Capture the cell that displays the provided text and extract its (x, y) central coordinate. 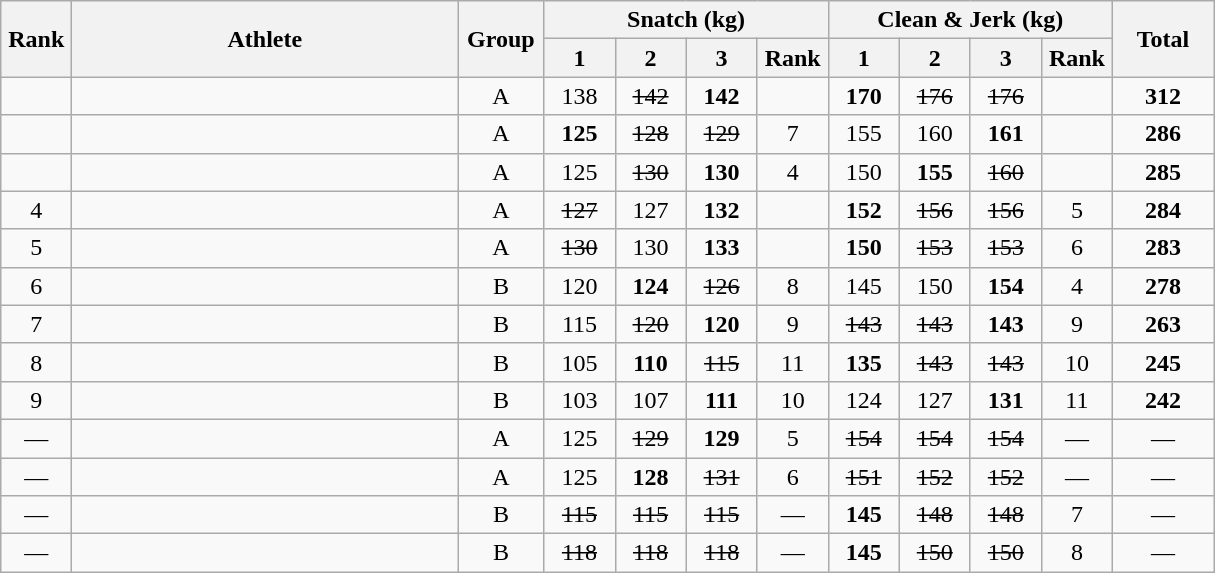
135 (864, 362)
312 (1162, 96)
Snatch (kg) (686, 20)
110 (650, 362)
151 (864, 477)
Total (1162, 39)
105 (580, 362)
283 (1162, 248)
132 (722, 210)
263 (1162, 324)
Group (501, 39)
138 (580, 96)
285 (1162, 172)
Clean & Jerk (kg) (970, 20)
284 (1162, 210)
286 (1162, 134)
103 (580, 400)
278 (1162, 286)
107 (650, 400)
Athlete (265, 39)
126 (722, 286)
161 (1006, 134)
111 (722, 400)
245 (1162, 362)
170 (864, 96)
242 (1162, 400)
133 (722, 248)
